Search for the cell housing the specified text and yield its (X, Y) center coordinate. 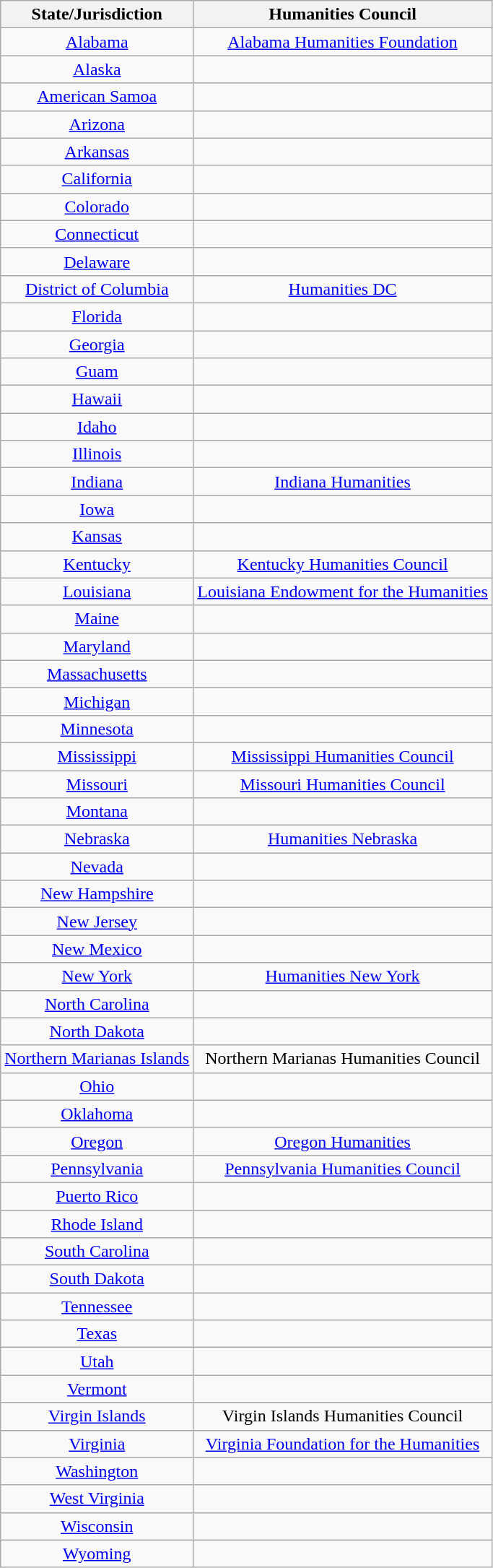
District of Columbia (97, 289)
Wyoming (97, 1554)
New Jersey (97, 922)
Virginia Foundation for the Humanities (343, 1444)
Northern Marianas Humanities Council (343, 1059)
American Samoa (97, 97)
Massachusetts (97, 674)
Wisconsin (97, 1526)
Iowa (97, 509)
Ohio (97, 1086)
State/Jurisdiction (97, 14)
Oregon (97, 1141)
Illinois (97, 454)
Louisiana (97, 592)
Humanities New York (343, 976)
Alaska (97, 69)
Utah (97, 1361)
Oklahoma (97, 1114)
West Virginia (97, 1499)
Arkansas (97, 152)
Guam (97, 372)
Vermont (97, 1389)
Michigan (97, 701)
Oregon Humanities (343, 1141)
Mississippi Humanities Council (343, 756)
Missouri (97, 784)
Virgin Islands (97, 1416)
Indiana Humanities (343, 482)
Alabama Humanities Foundation (343, 42)
Virginia (97, 1444)
New Mexico (97, 949)
Pennsylvania (97, 1169)
Washington (97, 1471)
Colorado (97, 207)
Missouri Humanities Council (343, 784)
Mississippi (97, 756)
Northern Marianas Islands (97, 1059)
Florida (97, 316)
Maine (97, 619)
Tennessee (97, 1307)
Delaware (97, 261)
Indiana (97, 482)
South Carolina (97, 1252)
Montana (97, 812)
Connecticut (97, 234)
Kentucky (97, 564)
South Dakota (97, 1279)
Minnesota (97, 729)
Rhode Island (97, 1224)
Humanities Nebraska (343, 839)
Arizona (97, 124)
New Hampshire (97, 894)
North Dakota (97, 1031)
Louisiana Endowment for the Humanities (343, 592)
Humanities Council (343, 14)
Kansas (97, 537)
Pennsylvania Humanities Council (343, 1169)
Hawaii (97, 399)
Nebraska (97, 839)
Kentucky Humanities Council (343, 564)
Alabama (97, 42)
Georgia (97, 345)
Nevada (97, 867)
Texas (97, 1334)
Puerto Rico (97, 1196)
California (97, 179)
New York (97, 976)
North Carolina (97, 1004)
Maryland (97, 646)
Humanities DC (343, 289)
Idaho (97, 427)
Virgin Islands Humanities Council (343, 1416)
